Determine the [X, Y] coordinate at the center of the cell enclosing the given text.  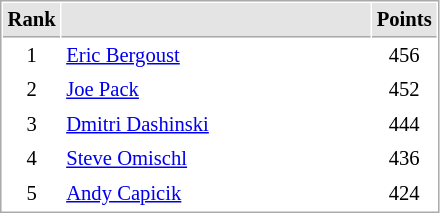
452 [404, 90]
1 [32, 56]
Steve Omischl [216, 158]
5 [32, 194]
436 [404, 158]
456 [404, 56]
3 [32, 124]
Eric Bergoust [216, 56]
424 [404, 194]
Joe Pack [216, 90]
4 [32, 158]
Dmitri Dashinski [216, 124]
Rank [32, 20]
Andy Capicik [216, 194]
Points [404, 20]
2 [32, 90]
444 [404, 124]
